Pinpoint the cell where the given text exists, returning its [X, Y] midpoint coordinate. 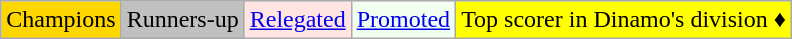
Relegated [298, 20]
Champions [61, 20]
Runners-up [182, 20]
Top scorer in Dinamo's division ♦ [624, 20]
Promoted [403, 20]
